Provide the [x, y] coordinate of the cell's center where the given text is located.  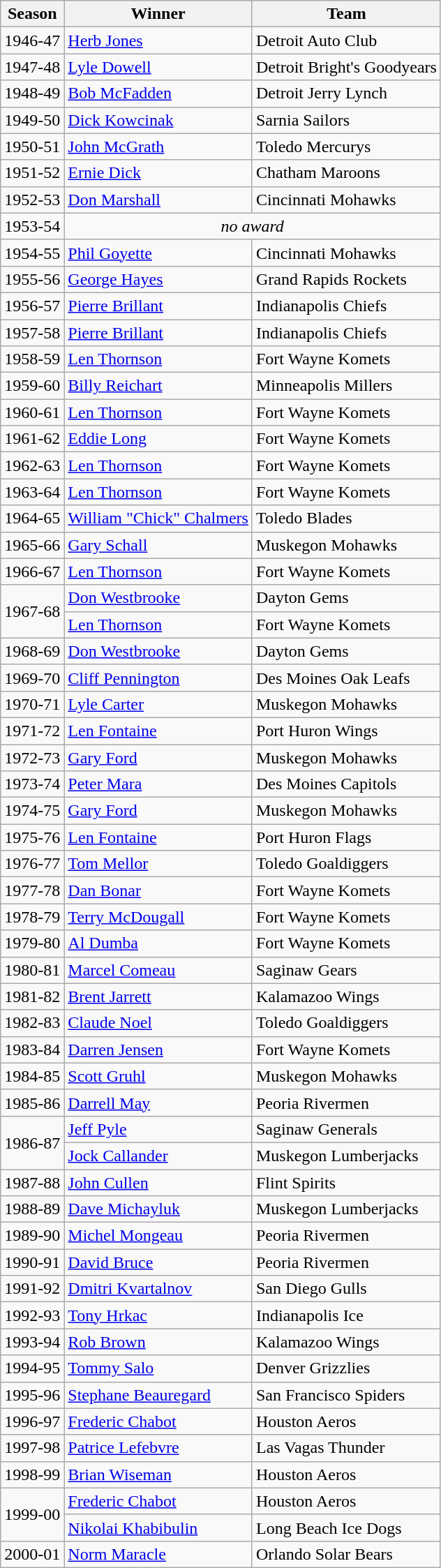
John Cullen [158, 1183]
1988-89 [32, 1209]
Lyle Dowell [158, 67]
1959-60 [32, 386]
1955-56 [32, 279]
no award [253, 226]
1994-95 [32, 1368]
Tom Mellor [158, 864]
San Francisco Spiders [346, 1395]
1949-50 [32, 120]
Dave Michayluk [158, 1209]
Tommy Salo [158, 1368]
Chatham Maroons [346, 173]
Terry McDougall [158, 917]
Scott Gruhl [158, 1076]
1965-66 [32, 545]
George Hayes [158, 279]
1963-64 [32, 492]
1952-53 [32, 200]
1993-94 [32, 1342]
1990-91 [32, 1262]
1964-65 [32, 518]
1969-70 [32, 678]
Stephane Beauregard [158, 1395]
1981-82 [32, 996]
Indianapolis Ice [346, 1315]
Saginaw Generals [346, 1129]
Ernie Dick [158, 173]
1946-47 [32, 40]
Marcel Comeau [158, 970]
Eddie Long [158, 439]
Season [32, 14]
1967-68 [32, 611]
Grand Rapids Rockets [346, 279]
1996-97 [32, 1421]
Peter Mara [158, 784]
1947-48 [32, 67]
Saginaw Gears [346, 970]
Team [346, 14]
1953-54 [32, 226]
1956-57 [32, 306]
Denver Grizzlies [346, 1368]
1970-71 [32, 704]
2000-01 [32, 1554]
Norm Maracle [158, 1554]
1980-81 [32, 970]
Brian Wiseman [158, 1474]
1992-93 [32, 1315]
1972-73 [32, 757]
Jock Callander [158, 1156]
Las Vagas Thunder [346, 1448]
1978-79 [32, 917]
Dmitri Kvartalnov [158, 1289]
1999-00 [32, 1514]
1979-80 [32, 943]
Billy Reichart [158, 386]
1961-62 [32, 439]
Jeff Pyle [158, 1129]
1982-83 [32, 1023]
Lyle Carter [158, 704]
1991-92 [32, 1289]
John McGrath [158, 147]
Detroit Auto Club [346, 40]
1997-98 [32, 1448]
Sarnia Sailors [346, 120]
1989-90 [32, 1236]
Cliff Pennington [158, 678]
Des Moines Oak Leafs [346, 678]
1976-77 [32, 864]
1966-67 [32, 572]
1951-52 [32, 173]
1986-87 [32, 1142]
Long Beach Ice Dogs [346, 1528]
Herb Jones [158, 40]
Dan Bonar [158, 890]
1983-84 [32, 1050]
Rob Brown [158, 1342]
Gary Schall [158, 545]
1954-55 [32, 253]
William "Chick" Chalmers [158, 518]
1968-69 [32, 651]
Port Huron Flags [346, 837]
Detroit Jerry Lynch [346, 94]
Minneapolis Millers [346, 386]
Darren Jensen [158, 1050]
1985-86 [32, 1103]
Al Dumba [158, 943]
1995-96 [32, 1395]
Patrice Lefebvre [158, 1448]
David Bruce [158, 1262]
Nikolai Khabibulin [158, 1528]
Detroit Bright's Goodyears [346, 67]
Toledo Mercurys [346, 147]
1974-75 [32, 811]
1960-61 [32, 412]
1977-78 [32, 890]
Don Marshall [158, 200]
1984-85 [32, 1076]
1958-59 [32, 359]
Des Moines Capitols [346, 784]
1962-63 [32, 465]
Bob McFadden [158, 94]
Tony Hrkac [158, 1315]
Orlando Solar Bears [346, 1554]
Port Huron Wings [346, 731]
Flint Spirits [346, 1183]
1971-72 [32, 731]
Darrell May [158, 1103]
1998-99 [32, 1474]
Phil Goyette [158, 253]
Toledo Blades [346, 518]
Dick Kowcinak [158, 120]
Michel Mongeau [158, 1236]
1987-88 [32, 1183]
Claude Noel [158, 1023]
1948-49 [32, 94]
1950-51 [32, 147]
Brent Jarrett [158, 996]
1957-58 [32, 333]
San Diego Gulls [346, 1289]
Winner [158, 14]
1973-74 [32, 784]
1975-76 [32, 837]
